Locate the cell with the specified text and output its (x, y) center coordinate. 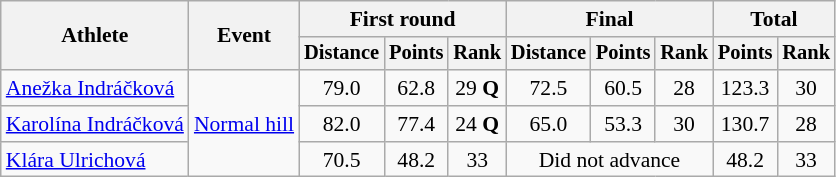
72.5 (548, 88)
Final (610, 19)
Anežka Indráčková (95, 88)
130.7 (745, 124)
First round (402, 19)
29 Q (477, 88)
82.0 (342, 124)
Athlete (95, 36)
Event (244, 36)
Total (774, 19)
Normal hill (244, 124)
62.8 (416, 88)
79.0 (342, 88)
Karolína Indráčková (95, 124)
60.5 (623, 88)
53.3 (623, 124)
24 Q (477, 124)
65.0 (548, 124)
123.3 (745, 88)
77.4 (416, 124)
